Capture the cell that displays the provided text and extract its [X, Y] central coordinate. 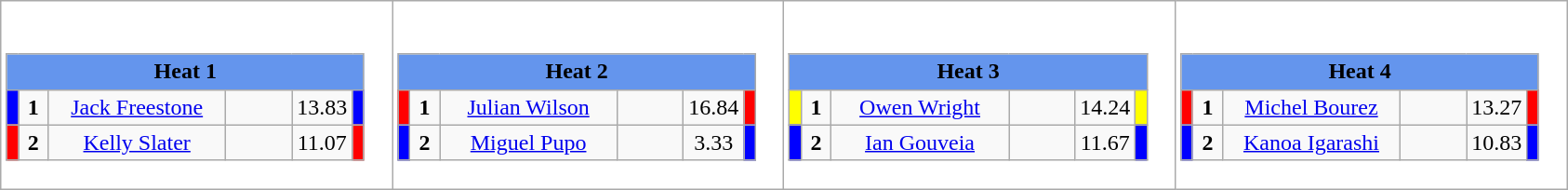
Julian Wilson [528, 107]
Kelly Slater [138, 142]
Heat 3 1 Owen Wright 14.24 2 Ian Gouveia 11.67 [980, 95]
13.83 [322, 107]
11.67 [1105, 142]
Heat 1 [185, 72]
Heat 4 1 Michel Bourez 13.27 2 Kanoa Igarashi 10.83 [1371, 95]
Heat 1 1 Jack Freestone 13.83 2 Kelly Slater 11.07 [197, 95]
Heat 4 [1360, 72]
Heat 2 [577, 72]
Jack Freestone [138, 107]
10.83 [1497, 142]
Heat 2 1 Julian Wilson 16.84 2 Miguel Pupo 3.33 [588, 95]
Ian Gouveia [921, 142]
3.33 [714, 142]
Michel Bourez [1311, 107]
Owen Wright [921, 107]
Kanoa Igarashi [1311, 142]
Miguel Pupo [528, 142]
16.84 [714, 107]
11.07 [322, 142]
13.27 [1497, 107]
Heat 3 [968, 72]
14.24 [1105, 107]
